Return the (x, y) coordinate for the center point of the cell that contains the specified text.  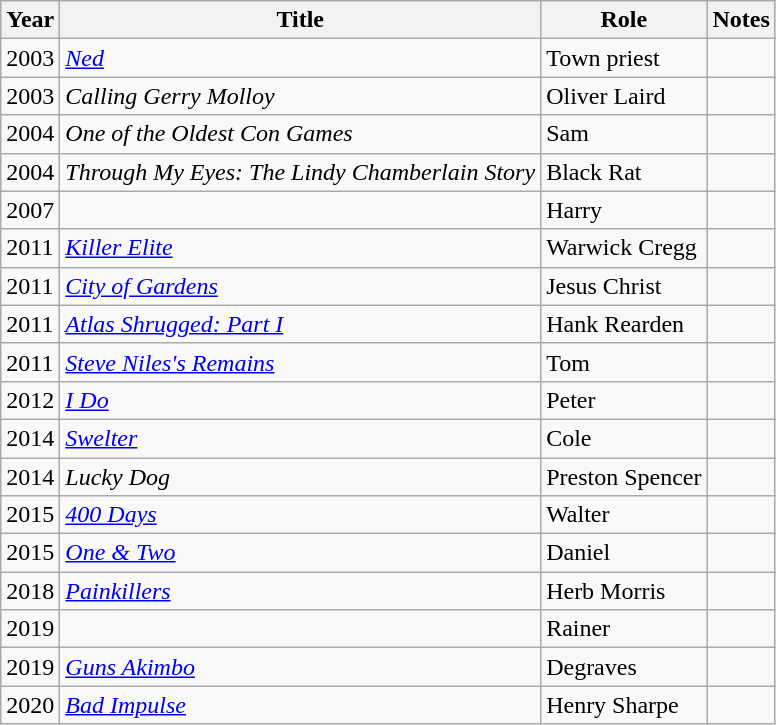
Guns Akimbo (300, 667)
Daniel (624, 553)
Tom (624, 362)
400 Days (300, 515)
Sam (624, 134)
2012 (30, 400)
Steve Niles's Remains (300, 362)
Through My Eyes: The Lindy Chamberlain Story (300, 172)
Henry Sharpe (624, 705)
2020 (30, 705)
Rainer (624, 629)
Harry (624, 210)
Warwick Cregg (624, 248)
Year (30, 20)
Role (624, 20)
Peter (624, 400)
Notes (741, 20)
City of Gardens (300, 286)
Preston Spencer (624, 477)
One & Two (300, 553)
Jesus Christ (624, 286)
Killer Elite (300, 248)
I Do (300, 400)
Town priest (624, 58)
Walter (624, 515)
Oliver Laird (624, 96)
Lucky Dog (300, 477)
Black Rat (624, 172)
Hank Rearden (624, 324)
Painkillers (300, 591)
2018 (30, 591)
Swelter (300, 438)
Bad Impulse (300, 705)
2007 (30, 210)
Cole (624, 438)
One of the Oldest Con Games (300, 134)
Ned (300, 58)
Calling Gerry Molloy (300, 96)
Degraves (624, 667)
Atlas Shrugged: Part I (300, 324)
Title (300, 20)
Herb Morris (624, 591)
